Scan for the cell matching the given text and deliver its [X, Y] coordinate at center. 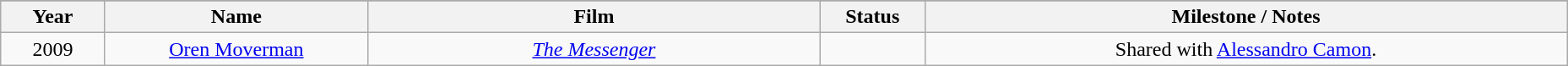
2009 [53, 49]
Film [594, 17]
Oren Moverman [236, 49]
Shared with Alessandro Camon. [1246, 49]
Name [236, 17]
Milestone / Notes [1246, 17]
Status [872, 17]
The Messenger [594, 49]
Year [53, 17]
